Return the (X, Y) coordinate for the center point of the cell that contains the specified text.  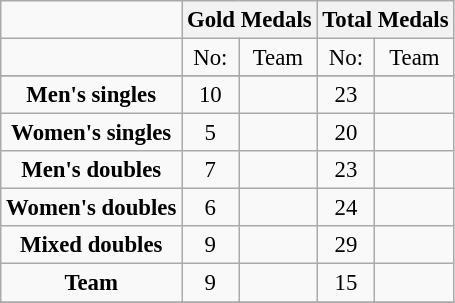
Mixed doubles (92, 245)
Total Medals (386, 20)
Men's singles (92, 95)
24 (346, 208)
Women's singles (92, 133)
5 (210, 133)
Women's doubles (92, 208)
7 (210, 170)
6 (210, 208)
15 (346, 283)
Men's doubles (92, 170)
20 (346, 133)
29 (346, 245)
Gold Medals (250, 20)
10 (210, 95)
